Output the [x, y] coordinate of the center of the cell containing the given text.  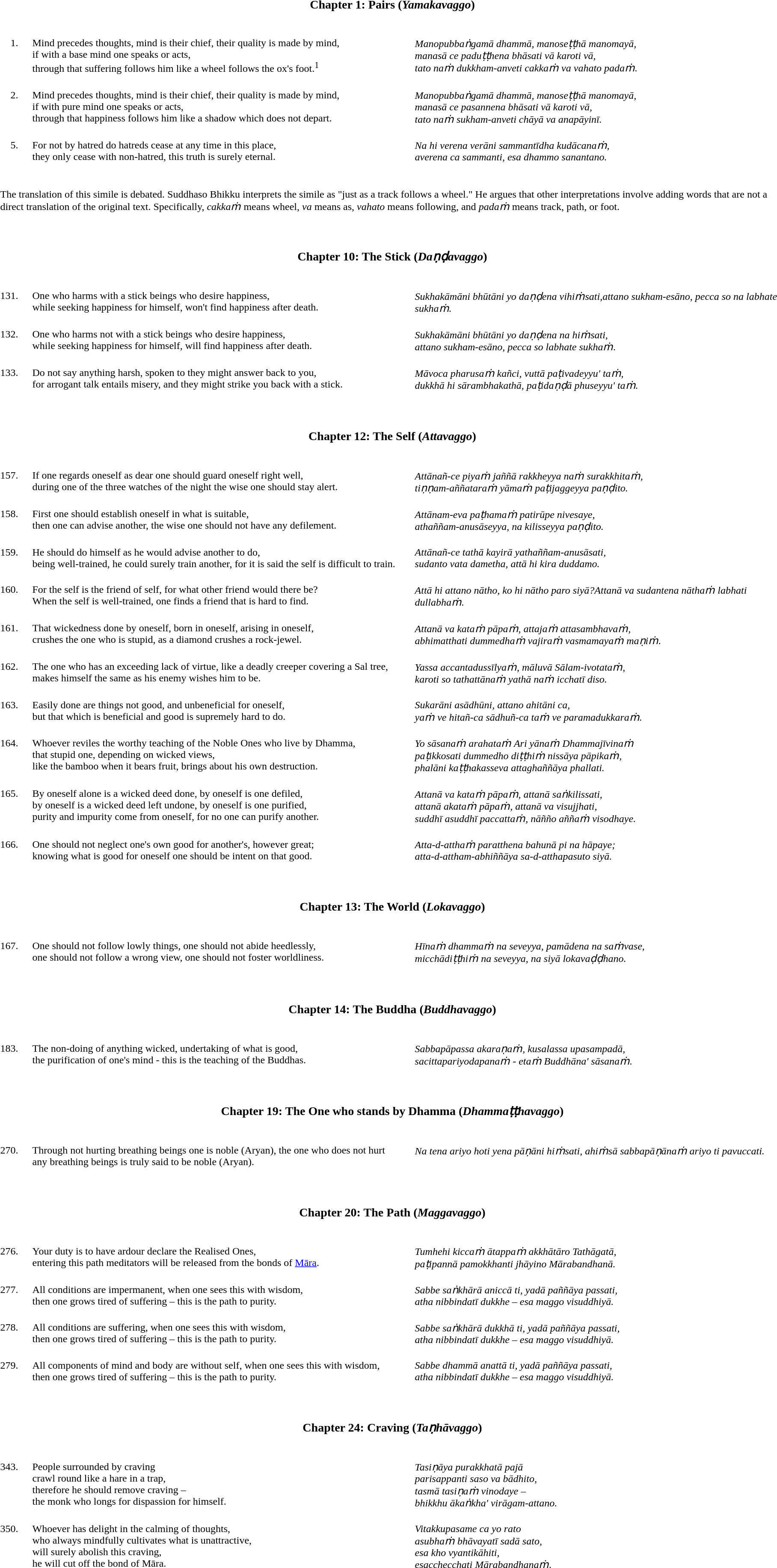
People surrounded by cravingcrawl round like a hare in a trap,therefore he should remove craving –the monk who longs for dispassion for himself. [216, 1485]
The one who has an exceeding lack of virtue, like a deadly creeper covering a Sal tree,makes himself the same as his enemy wishes him to be. [216, 673]
Your duty is to have ardour declare the Realised Ones,entering this path meditators will be released from the bonds of Māra. [216, 1258]
One who harms with a stick beings who desire happiness,while seeking happiness for himself, won't find happiness after death. [216, 302]
For not by hatred do hatreds cease at any time in this place,they only cease with non-hatred, this truth is surely eternal. [216, 151]
That wickedness done by oneself, born in oneself, arising in oneself,crushes the one who is stupid, as a diamond crushes a rock-jewel. [216, 634]
The non-doing of anything wicked, undertaking of what is good,the purification of one's mind - this is the teaching of the Buddhas. [216, 1054]
Through not hurting breathing beings one is noble (Aryan), the one who does not hurt any breathing beings is truly said to be noble (Aryan). [216, 1156]
Easily done are things not good, and unbeneficial for oneself,but that which is beneficial and good is supremely hard to do. [216, 711]
All conditions are suffering, when one sees this with wisdom,then one grows tired of suffering – this is the path to purity. [216, 1334]
One should not neglect one's own good for another's, however great;knowing what is good for oneself one should be intent on that good. [216, 850]
First one should establish oneself in what is suitable,then one can advise another, the wise one should not have any defilement. [216, 520]
All conditions are impermanent, when one sees this with wisdom,then one grows tired of suffering – this is the path to purity. [216, 1296]
For the self is the friend of self, for what other friend would there be?When the self is well-trained, one finds a friend that is hard to find. [216, 596]
One who harms not with a stick beings who desire happiness,while seeking happiness for himself, will find happiness after death. [216, 341]
One should not follow lowly things, one should not abide heedlessly,one should not follow a wrong view, one should not foster worldliness. [216, 952]
Do not say anything harsh, spoken to they might answer back to you,for arrogant talk entails misery, and they might strike you back with a stick. [216, 379]
If one regards oneself as dear one should guard oneself right well,during one of the three watches of the night the wise one should stay alert. [216, 482]
All components of mind and body are without self, when one sees this with wisdom,then one grows tired of suffering – this is the path to purity. [216, 1371]
